Locate the cell with the specified text and output its (X, Y) center coordinate. 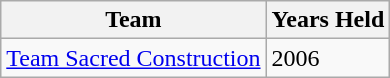
Team (134, 20)
2006 (328, 58)
Team Sacred Construction (134, 58)
Years Held (328, 20)
